Identify which cell holds the provided text, then report its (x, y) central coordinate. 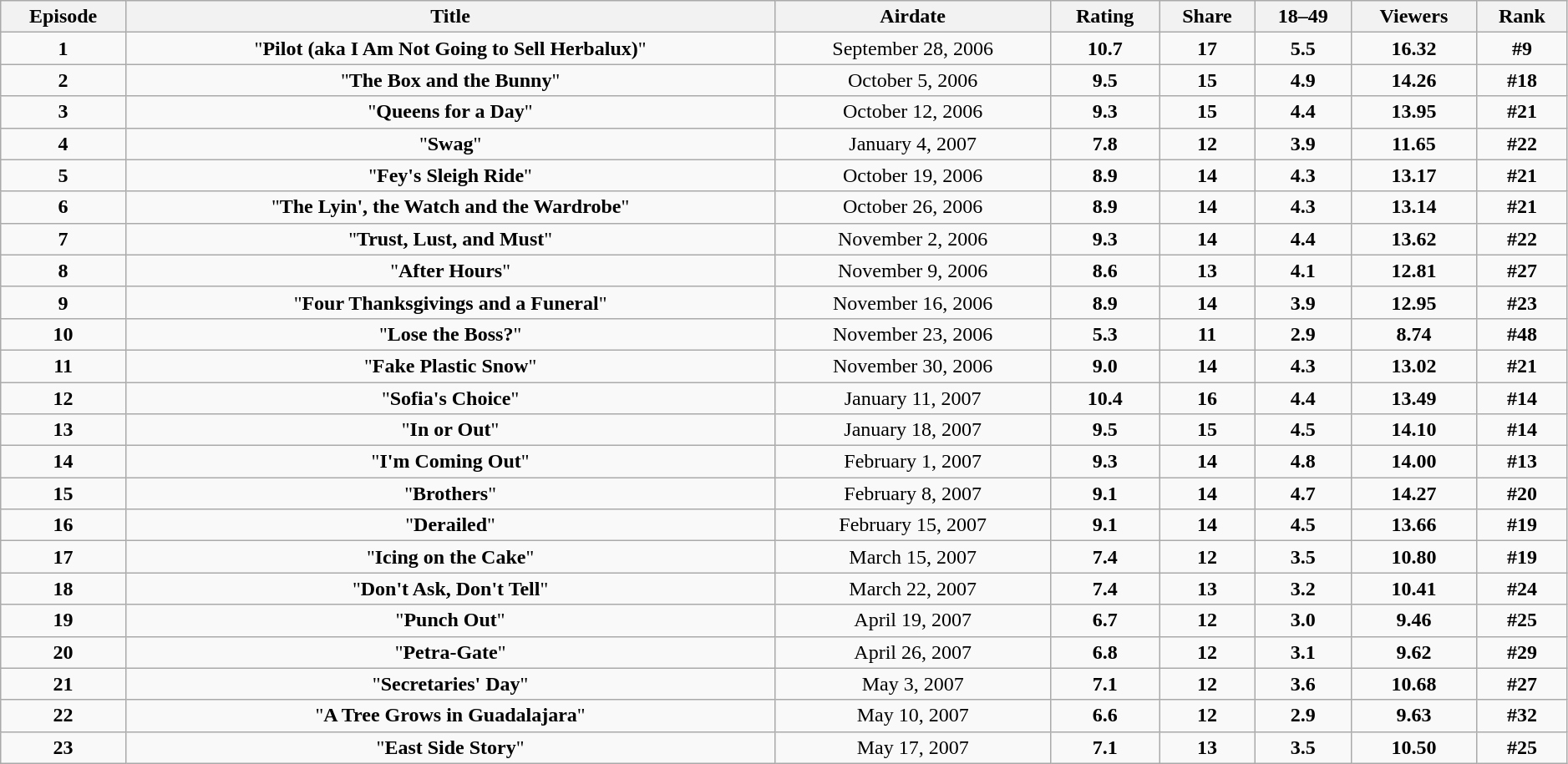
October 19, 2006 (913, 175)
4 (63, 144)
"A Tree Grows in Guadalajara" (449, 716)
October 26, 2006 (913, 207)
"Derailed" (449, 525)
#32 (1522, 716)
5.3 (1105, 334)
"Swag" (449, 144)
November 23, 2006 (913, 334)
9.63 (1413, 716)
Title (449, 17)
"Secretaries' Day" (449, 684)
#29 (1522, 652)
"Fey's Sleigh Ride" (449, 175)
10.41 (1413, 589)
13.95 (1413, 112)
"Punch Out" (449, 620)
November 2, 2006 (913, 239)
22 (63, 716)
#23 (1522, 302)
5 (63, 175)
#18 (1522, 80)
November 9, 2006 (913, 271)
6.8 (1105, 652)
14.27 (1413, 493)
March 22, 2007 (913, 589)
10.7 (1105, 48)
"Lose the Boss?" (449, 334)
October 5, 2006 (913, 80)
February 15, 2007 (913, 525)
4.7 (1303, 493)
"Trust, Lust, and Must" (449, 239)
"Four Thanksgivings and a Funeral" (449, 302)
6.6 (1105, 716)
"Icing on the Cake" (449, 557)
18–49 (1303, 17)
13.17 (1413, 175)
"After Hours" (449, 271)
8.6 (1105, 271)
12.95 (1413, 302)
"Queens for a Day" (449, 112)
3 (63, 112)
5.5 (1303, 48)
"Petra-Gate" (449, 652)
8.74 (1413, 334)
4.1 (1303, 271)
13.49 (1413, 398)
January 11, 2007 (913, 398)
February 1, 2007 (913, 462)
#13 (1522, 462)
12.81 (1413, 271)
March 15, 2007 (913, 557)
9 (63, 302)
10.68 (1413, 684)
3.1 (1303, 652)
14.10 (1413, 430)
2 (63, 80)
1 (63, 48)
"Don't Ask, Don't Tell" (449, 589)
13.02 (1413, 366)
February 8, 2007 (913, 493)
20 (63, 652)
10.50 (1413, 747)
21 (63, 684)
#48 (1522, 334)
Rating (1105, 17)
10.80 (1413, 557)
April 19, 2007 (913, 620)
3.2 (1303, 589)
13.14 (1413, 207)
3.0 (1303, 620)
"Brothers" (449, 493)
#20 (1522, 493)
4.8 (1303, 462)
Share (1207, 17)
"Fake Plastic Snow" (449, 366)
"East Side Story" (449, 747)
8 (63, 271)
18 (63, 589)
7 (63, 239)
14.26 (1413, 80)
"In or Out" (449, 430)
January 18, 2007 (913, 430)
9.46 (1413, 620)
"I'm Coming Out" (449, 462)
23 (63, 747)
November 30, 2006 (913, 366)
Rank (1522, 17)
14.00 (1413, 462)
6 (63, 207)
9.62 (1413, 652)
Episode (63, 17)
Airdate (913, 17)
May 3, 2007 (913, 684)
#24 (1522, 589)
"Sofia's Choice" (449, 398)
January 4, 2007 (913, 144)
13.62 (1413, 239)
11.65 (1413, 144)
16.32 (1413, 48)
9.0 (1105, 366)
May 10, 2007 (913, 716)
3.6 (1303, 684)
Viewers (1413, 17)
13.66 (1413, 525)
19 (63, 620)
September 28, 2006 (913, 48)
10.4 (1105, 398)
"The Lyin', the Watch and the Wardrobe" (449, 207)
#9 (1522, 48)
4.9 (1303, 80)
October 12, 2006 (913, 112)
10 (63, 334)
April 26, 2007 (913, 652)
6.7 (1105, 620)
"The Box and the Bunny" (449, 80)
May 17, 2007 (913, 747)
"Pilot (aka I Am Not Going to Sell Herbalux)" (449, 48)
7.8 (1105, 144)
November 16, 2006 (913, 302)
